Search for the cell housing the specified text and yield its (x, y) center coordinate. 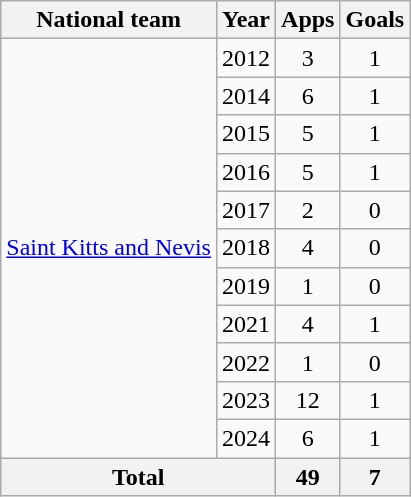
2022 (246, 362)
Year (246, 20)
2012 (246, 58)
2024 (246, 438)
2021 (246, 324)
12 (308, 400)
Apps (308, 20)
Saint Kitts and Nevis (109, 248)
2016 (246, 172)
2014 (246, 96)
National team (109, 20)
7 (375, 477)
2018 (246, 248)
49 (308, 477)
Goals (375, 20)
2023 (246, 400)
2019 (246, 286)
2 (308, 210)
2015 (246, 134)
2017 (246, 210)
3 (308, 58)
Total (138, 477)
